For the text-containing cell, return its midpoint in (X, Y) coordinate format. 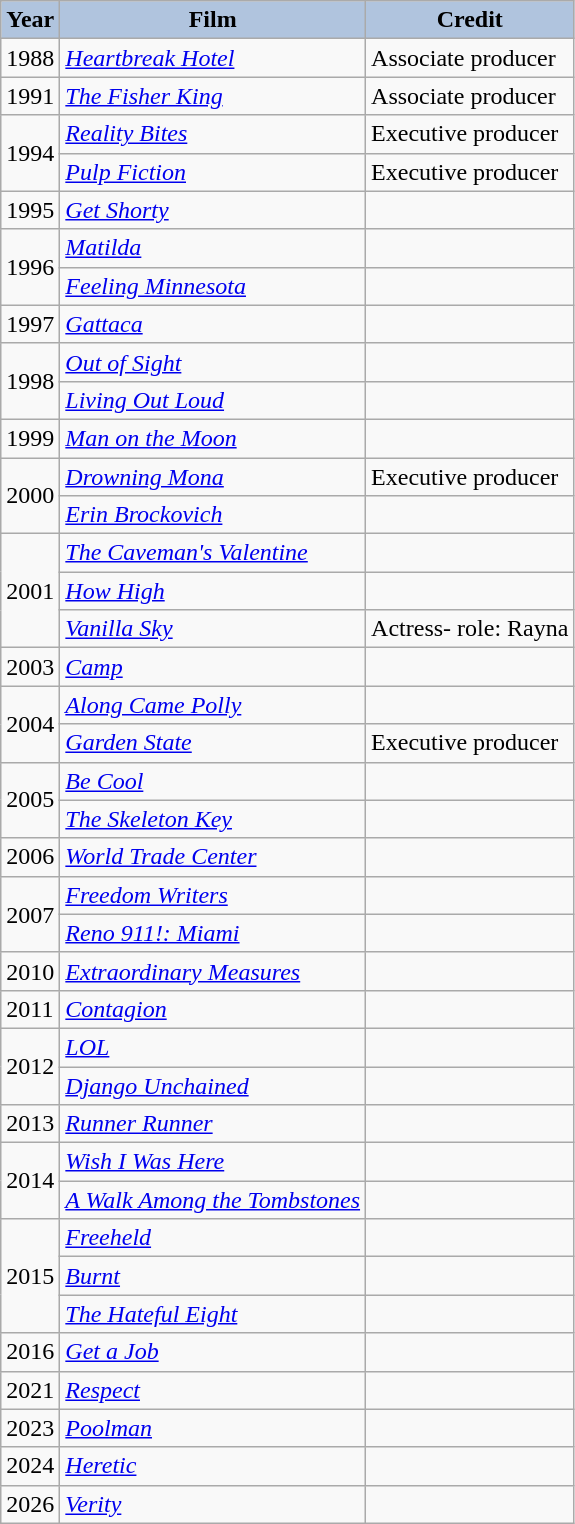
Vanilla Sky (213, 629)
Reno 911!: Miami (213, 933)
Heartbreak Hotel (213, 58)
Credit (470, 20)
Runner Runner (213, 1124)
Verity (213, 1504)
Pulp Fiction (213, 172)
Burnt (213, 1276)
2000 (30, 496)
Reality Bites (213, 134)
Wish I Was Here (213, 1162)
Gattaca (213, 324)
Living Out Loud (213, 400)
1991 (30, 96)
Extraordinary Measures (213, 971)
2012 (30, 1066)
The Skeleton Key (213, 819)
2003 (30, 667)
The Caveman's Valentine (213, 553)
Out of Sight (213, 362)
1988 (30, 58)
1997 (30, 324)
2001 (30, 591)
2014 (30, 1181)
1996 (30, 267)
Garden State (213, 743)
1998 (30, 381)
2023 (30, 1428)
How High (213, 591)
Heretic (213, 1466)
Along Came Polly (213, 705)
1995 (30, 210)
2024 (30, 1466)
Actress- role: Rayna (470, 629)
Film (213, 20)
Drowning Mona (213, 477)
Erin Brockovich (213, 515)
Contagion (213, 1009)
2007 (30, 914)
2015 (30, 1276)
1994 (30, 153)
The Hateful Eight (213, 1314)
Freeheld (213, 1238)
Get a Job (213, 1352)
Man on the Moon (213, 438)
1999 (30, 438)
LOL (213, 1047)
Year (30, 20)
2006 (30, 857)
2005 (30, 800)
A Walk Among the Tombstones (213, 1200)
Respect (213, 1390)
2016 (30, 1352)
Django Unchained (213, 1085)
Camp (213, 667)
The Fisher King (213, 96)
Matilda (213, 248)
2011 (30, 1009)
Freedom Writers (213, 895)
2013 (30, 1124)
2004 (30, 724)
Poolman (213, 1428)
2021 (30, 1390)
Get Shorty (213, 210)
2010 (30, 971)
World Trade Center (213, 857)
2026 (30, 1504)
Be Cool (213, 781)
Feeling Minnesota (213, 286)
